Locate the cell with the specified text and output its (X, Y) center coordinate. 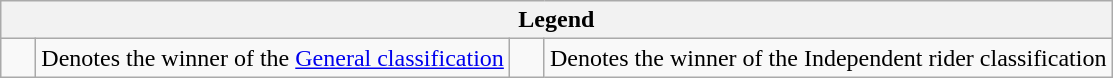
Denotes the winner of the General classification (273, 58)
Legend (556, 20)
Denotes the winner of the Independent rider classification (828, 58)
